Scan for the cell matching the given text and deliver its (X, Y) coordinate at center. 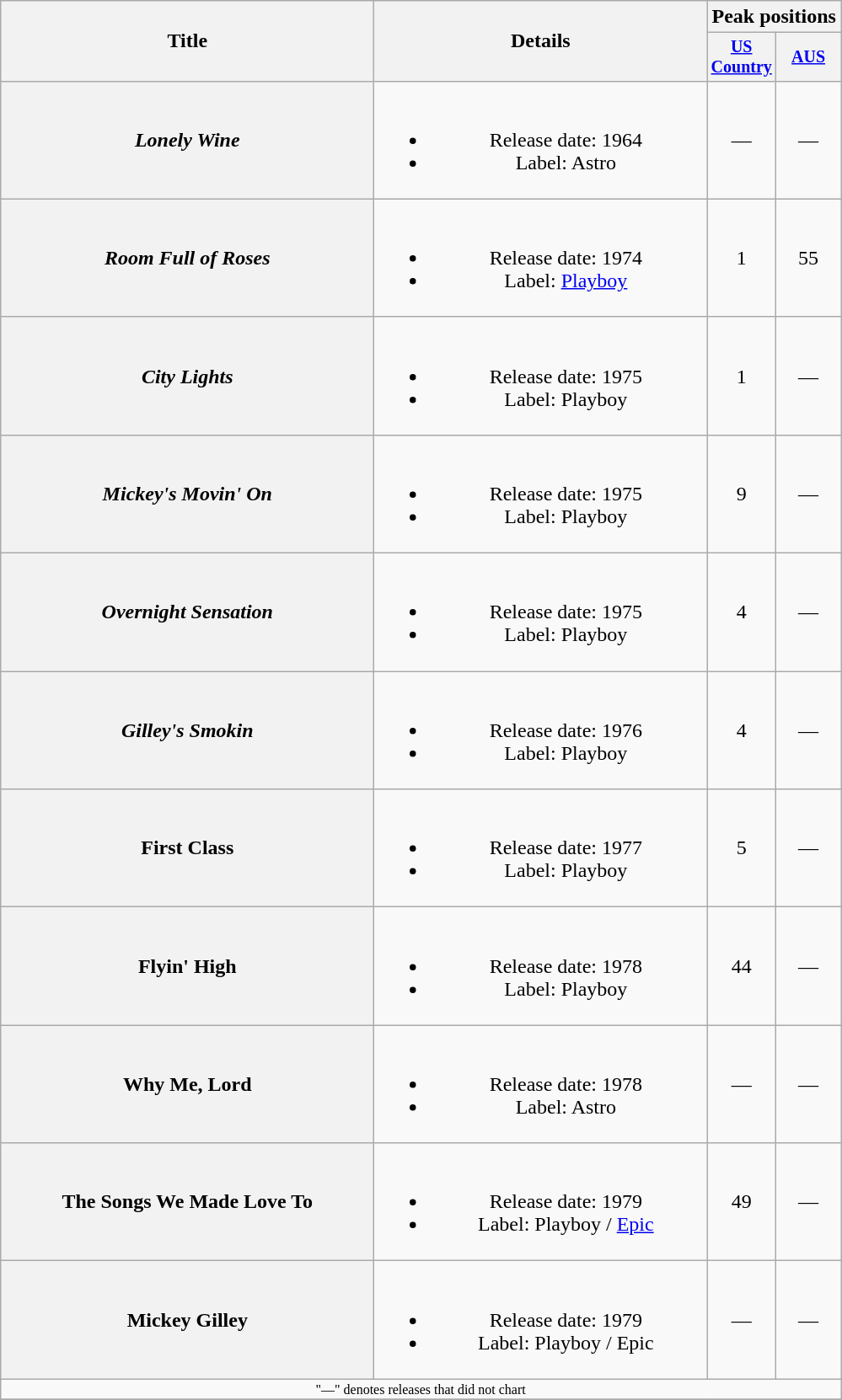
Release date: 1974Label: Playboy (541, 258)
Release date: 1978Label: Playboy (541, 966)
44 (742, 966)
9 (742, 494)
The Songs We Made Love To (187, 1202)
Release date: 1977Label: Playboy (541, 848)
Release date: 1978Label: Astro (541, 1084)
US Country (742, 57)
5 (742, 848)
Lonely Wine (187, 140)
55 (809, 258)
Peak positions (774, 17)
Gilley's Smokin (187, 730)
Mickey's Movin' On (187, 494)
Release date: 1964Label: Astro (541, 140)
"—" denotes releases that did not chart (421, 1389)
Overnight Sensation (187, 612)
Flyin' High (187, 966)
Release date: 1976Label: Playboy (541, 730)
Details (541, 41)
Title (187, 41)
First Class (187, 848)
49 (742, 1202)
Room Full of Roses (187, 258)
City Lights (187, 376)
Mickey Gilley (187, 1320)
Why Me, Lord (187, 1084)
AUS (809, 57)
